Search for the cell housing the specified text and yield its [X, Y] center coordinate. 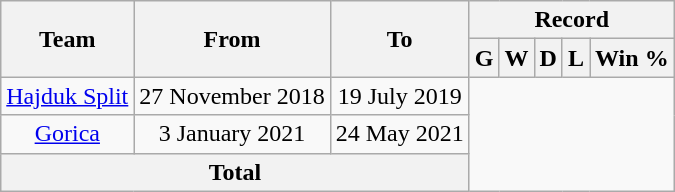
3 January 2021 [232, 134]
D [548, 58]
Hajduk Split [68, 96]
27 November 2018 [232, 96]
L [576, 58]
Gorica [68, 134]
19 July 2019 [400, 96]
G [484, 58]
To [400, 39]
Total [235, 172]
W [516, 58]
From [232, 39]
Record [572, 20]
24 May 2021 [400, 134]
Team [68, 39]
Win % [632, 58]
